Output the [X, Y] coordinate of the center of the cell containing the given text.  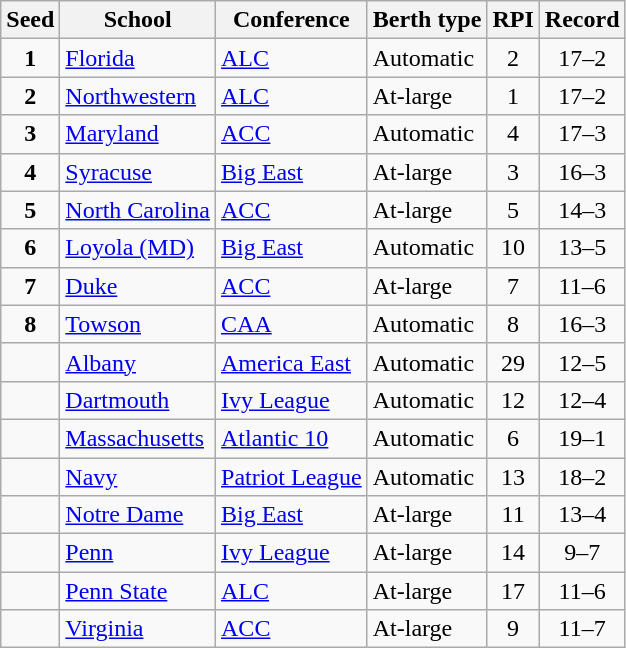
America East [292, 362]
CAA [292, 324]
Maryland [138, 134]
Berth type [427, 20]
RPI [513, 20]
12–4 [582, 400]
17–3 [582, 134]
Towson [138, 324]
Penn [138, 553]
Patriot League [292, 477]
Conference [292, 20]
Record [582, 20]
13 [513, 477]
Northwestern [138, 96]
13–4 [582, 515]
11–7 [582, 629]
12–5 [582, 362]
Seed [30, 20]
Albany [138, 362]
14 [513, 553]
Penn State [138, 591]
Virginia [138, 629]
Duke [138, 286]
13–5 [582, 248]
Loyola (MD) [138, 248]
Florida [138, 58]
17 [513, 591]
18–2 [582, 477]
9 [513, 629]
9–7 [582, 553]
11 [513, 515]
Syracuse [138, 172]
29 [513, 362]
Notre Dame [138, 515]
12 [513, 400]
School [138, 20]
Navy [138, 477]
Atlantic 10 [292, 438]
19–1 [582, 438]
Massachusetts [138, 438]
Dartmouth [138, 400]
14–3 [582, 210]
10 [513, 248]
North Carolina [138, 210]
